Locate the cell with the specified text and output its (X, Y) center coordinate. 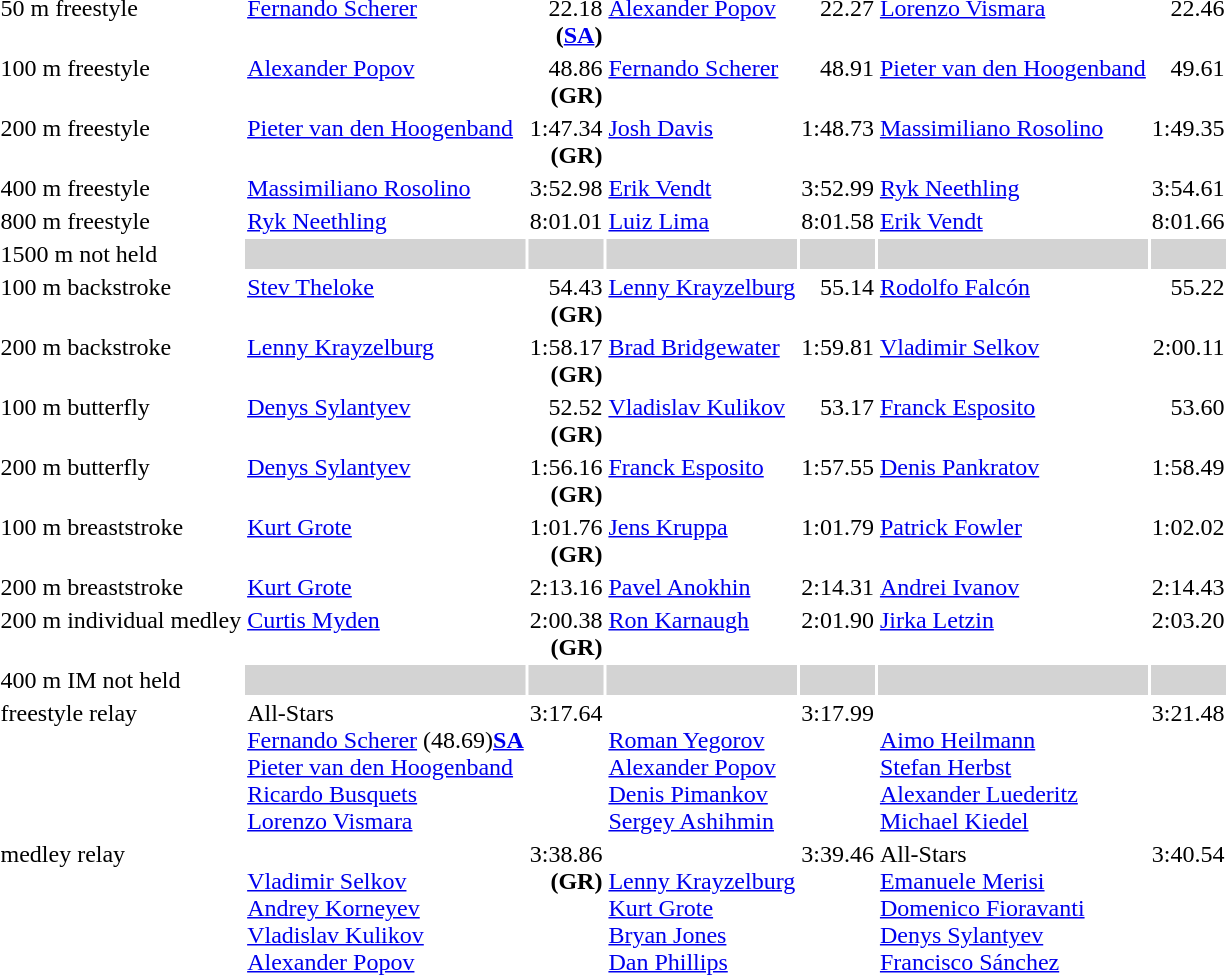
8:01.66 (1188, 221)
Pavel Anokhin (702, 587)
1:47.34(GR) (566, 142)
1:48.73 (838, 142)
1:49.35 (1188, 142)
Fernando Scherer (702, 82)
Patrick Fowler (1012, 540)
52.52(GR) (566, 420)
Aimo HeilmannStefan Herbst Alexander LuederitzMichael Kiedel (1012, 767)
53.17 (838, 420)
3:54.61 (1188, 188)
54.43(GR) (566, 300)
All-StarsFernando Scherer (48.69)SAPieter van den HoogenbandRicardo BusquetsLorenzo Vismara (386, 767)
Stev Theloke (386, 300)
2:03.20 (1188, 634)
3:52.98 (566, 188)
55.22 (1188, 300)
8:01.01 (566, 221)
Andrei Ivanov (1012, 587)
Curtis Myden (386, 634)
Rodolfo Falcón (1012, 300)
1:57.55 (838, 480)
2:00.11 (1188, 360)
8:01.58 (838, 221)
55.14 (838, 300)
Vladislav Kulikov (702, 420)
Alexander Popov (386, 82)
1:58.49 (1188, 480)
2:01.90 (838, 634)
Luiz Lima (702, 221)
Josh Davis (702, 142)
Brad Bridgewater (702, 360)
3:21.48 (1188, 767)
1:02.02 (1188, 540)
1:58.17(GR) (566, 360)
2:00.38(GR) (566, 634)
3:17.64 (566, 767)
Roman YegorovAlexander Popov Denis PimankovSergey Ashihmin (702, 767)
1:56.16(GR) (566, 480)
3:52.99 (838, 188)
1:01.79 (838, 540)
3:17.99 (838, 767)
Jens Kruppa (702, 540)
Jirka Letzin (1012, 634)
53.60 (1188, 420)
48.91 (838, 82)
2:14.43 (1188, 587)
49.61 (1188, 82)
1:59.81 (838, 360)
1:01.76(GR) (566, 540)
48.86(GR) (566, 82)
Ron Karnaugh (702, 634)
2:14.31 (838, 587)
Denis Pankratov (1012, 480)
2:13.16 (566, 587)
Vladimir Selkov (1012, 360)
